Capture the cell that displays the provided text and extract its [X, Y] central coordinate. 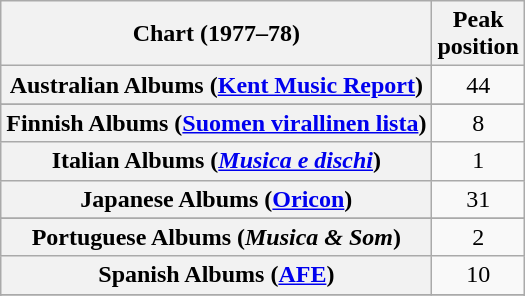
Australian Albums (Kent Music Report) [216, 85]
Spanish Albums (AFE) [216, 275]
1 [478, 161]
10 [478, 275]
Chart (1977–78) [216, 34]
Finnish Albums (Suomen virallinen lista) [216, 123]
44 [478, 85]
8 [478, 123]
Portuguese Albums (Musica & Som) [216, 237]
Japanese Albums (Oricon) [216, 199]
Italian Albums (Musica e dischi) [216, 161]
Peakposition [478, 34]
2 [478, 237]
31 [478, 199]
